For the text-containing cell, return its midpoint in [x, y] coordinate format. 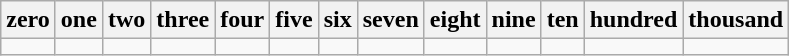
hundred [634, 20]
six [338, 20]
three [183, 20]
zero [28, 20]
thousand [736, 20]
ten [562, 20]
seven [390, 20]
five [294, 20]
nine [514, 20]
four [242, 20]
eight [455, 20]
one [78, 20]
two [126, 20]
